Identify which cell holds the provided text, then report its (X, Y) central coordinate. 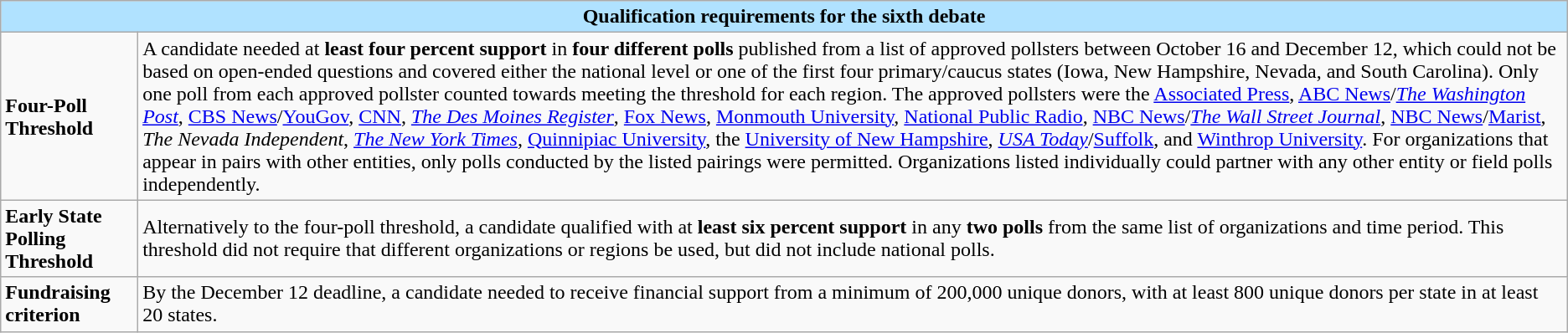
Qualification requirements for the sixth debate (784, 17)
Four-Poll Threshold (70, 116)
Early State Polling Threshold (70, 238)
Fundraising criterion (70, 305)
